Pinpoint the cell where the given text exists, returning its (x, y) midpoint coordinate. 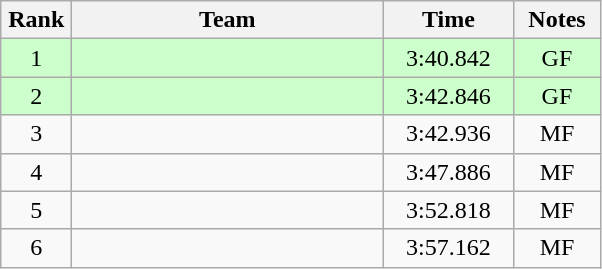
3:42.846 (448, 96)
6 (36, 248)
Team (228, 20)
3:52.818 (448, 210)
3:57.162 (448, 248)
1 (36, 58)
Notes (557, 20)
5 (36, 210)
3:42.936 (448, 134)
3:47.886 (448, 172)
3 (36, 134)
2 (36, 96)
4 (36, 172)
Rank (36, 20)
Time (448, 20)
3:40.842 (448, 58)
